Find where the given text appears and provide that cell's center as [x, y] coordinate. 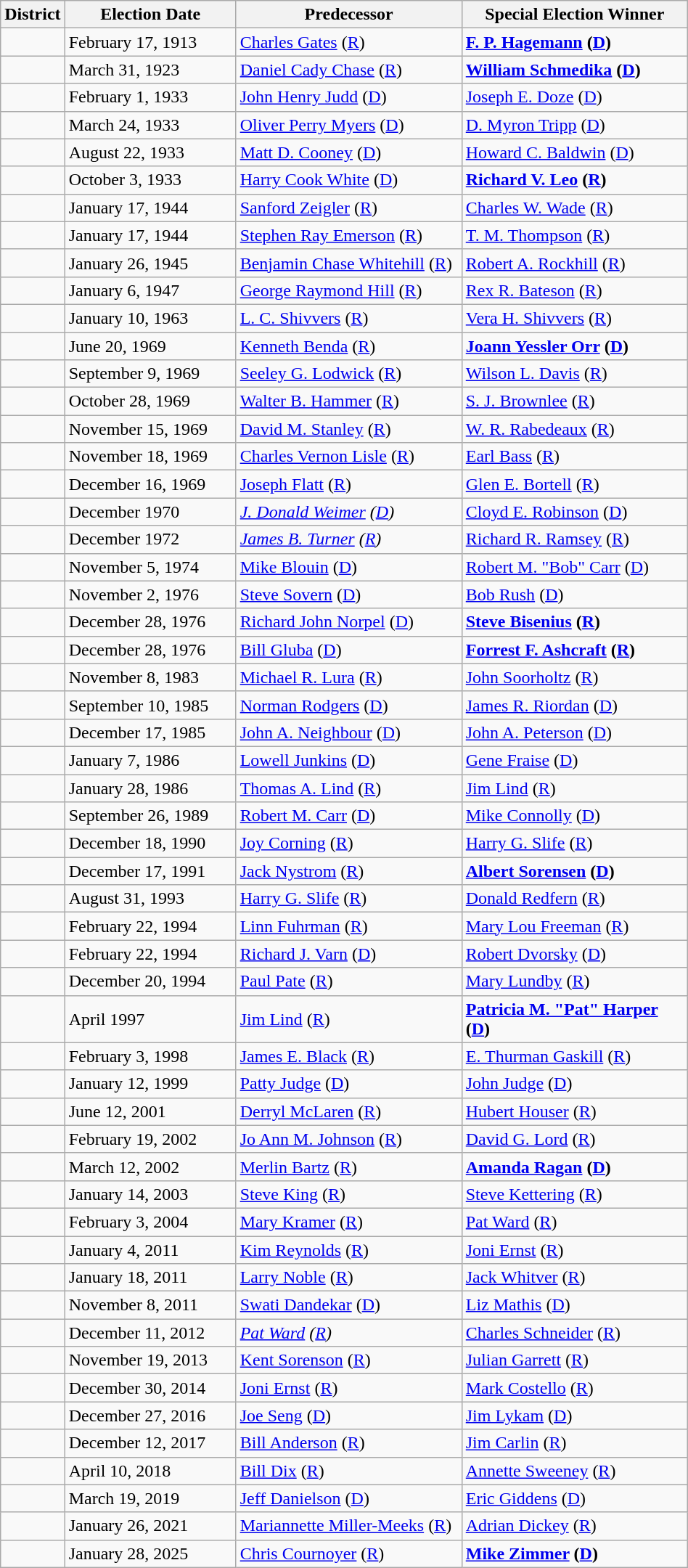
December 16, 1969 [150, 484]
Joseph E. Doze (D) [575, 97]
Mary Lou Freeman (R) [575, 926]
December 30, 2014 [150, 1388]
January 12, 1999 [150, 1084]
October 28, 1969 [150, 401]
John A. Neighbour (D) [348, 732]
Sanford Zeigler (R) [348, 208]
December 1972 [150, 539]
September 9, 1969 [150, 374]
December 18, 1990 [150, 844]
Rex R. Bateson (R) [575, 290]
Benjamin Chase Whitehill (R) [348, 263]
Bob Rush (D) [575, 595]
January 14, 2003 [150, 1194]
August 31, 1993 [150, 899]
January 4, 2011 [150, 1249]
Joe Seng (D) [348, 1416]
Mark Costello (R) [575, 1388]
Seeley G. Lodwick (R) [348, 374]
Patricia M. "Pat" Harper (D) [575, 1019]
June 12, 2001 [150, 1111]
January 28, 2025 [150, 1553]
December 12, 2017 [150, 1443]
Kenneth Benda (R) [348, 346]
Michael R. Lura (R) [348, 677]
S. J. Brownlee (R) [575, 401]
Eric Giddens (D) [575, 1498]
Albert Sorensen (D) [575, 871]
Wilson L. Davis (R) [575, 374]
Robert A. Rockhill (R) [575, 263]
J. Donald Weimer (D) [348, 512]
February 19, 2002 [150, 1139]
Lowell Junkins (D) [348, 760]
June 20, 1969 [150, 346]
Joann Yessler Orr (D) [575, 346]
December 11, 2012 [150, 1333]
John A. Peterson (D) [575, 732]
James R. Riordan (D) [575, 705]
Matt D. Cooney (D) [348, 152]
November 19, 2013 [150, 1360]
Bill Dix (R) [348, 1471]
Forrest F. Ashcraft (R) [575, 650]
James E. Black (R) [348, 1056]
Harry Cook White (D) [348, 180]
Charles Vernon Lisle (R) [348, 457]
John Judge (D) [575, 1084]
D. Myron Tripp (D) [575, 125]
Oliver Perry Myers (D) [348, 125]
W. R. Rabedeaux (R) [575, 429]
Earl Bass (R) [575, 457]
Richard R. Ramsey (R) [575, 539]
Jeff Danielson (D) [348, 1498]
Jim Lykam (D) [575, 1416]
Paul Pate (R) [348, 981]
Linn Fuhrman (R) [348, 926]
Richard V. Leo (R) [575, 180]
December 27, 2016 [150, 1416]
Predecessor [348, 15]
F. P. Hagemann (D) [575, 42]
L. C. Shivvers (R) [348, 318]
Annette Sweeney (R) [575, 1471]
George Raymond Hill (R) [348, 290]
Joseph Flatt (R) [348, 484]
September 26, 1989 [150, 816]
February 3, 1998 [150, 1056]
T. M. Thompson (R) [575, 235]
Charles Gates (R) [348, 42]
January 18, 2011 [150, 1278]
Mariannette Miller-Meeks (R) [348, 1526]
Mike Connolly (D) [575, 816]
Mike Blouin (D) [348, 567]
Charles Schneider (R) [575, 1333]
Election Date [150, 15]
Steve Sovern (D) [348, 595]
James B. Turner (R) [348, 539]
March 31, 1923 [150, 70]
Julian Garrett (R) [575, 1360]
Chris Cournoyer (R) [348, 1553]
January 6, 1947 [150, 290]
Steve Bisenius (R) [575, 622]
February 1, 1933 [150, 97]
Robert M. "Bob" Carr (D) [575, 567]
District [33, 15]
November 8, 1983 [150, 677]
Howard C. Baldwin (D) [575, 152]
November 2, 1976 [150, 595]
Jo Ann M. Johnson (R) [348, 1139]
September 10, 1985 [150, 705]
Charles W. Wade (R) [575, 208]
Stephen Ray Emerson (R) [348, 235]
Norman Rodgers (D) [348, 705]
March 24, 1933 [150, 125]
John Soorholtz (R) [575, 677]
January 10, 1963 [150, 318]
Glen E. Bortell (R) [575, 484]
Special Election Winner [575, 15]
Richard J. Varn (D) [348, 954]
Robert M. Carr (D) [348, 816]
John Henry Judd (D) [348, 97]
November 18, 1969 [150, 457]
November 8, 2011 [150, 1305]
November 15, 1969 [150, 429]
Gene Fraise (D) [575, 760]
December 1970 [150, 512]
January 28, 1986 [150, 788]
David M. Stanley (R) [348, 429]
February 3, 2004 [150, 1222]
E. Thurman Gaskill (R) [575, 1056]
Bill Gluba (D) [348, 650]
Kim Reynolds (R) [348, 1249]
Jack Whitver (R) [575, 1278]
Larry Noble (R) [348, 1278]
Swati Dandekar (D) [348, 1305]
Mary Kramer (R) [348, 1222]
Liz Mathis (D) [575, 1305]
Jack Nystrom (R) [348, 871]
Kent Sorenson (R) [348, 1360]
Mike Zimmer (D) [575, 1553]
Thomas A. Lind (R) [348, 788]
Cloyd E. Robinson (D) [575, 512]
Mary Lundby (R) [575, 981]
Jim Carlin (R) [575, 1443]
Richard John Norpel (D) [348, 622]
Merlin Bartz (R) [348, 1167]
Steve Kettering (R) [575, 1194]
February 17, 1913 [150, 42]
Steve King (R) [348, 1194]
Vera H. Shivvers (R) [575, 318]
April 10, 2018 [150, 1471]
December 17, 1991 [150, 871]
October 3, 1933 [150, 180]
January 7, 1986 [150, 760]
Adrian Dickey (R) [575, 1526]
April 1997 [150, 1019]
Bill Anderson (R) [348, 1443]
March 12, 2002 [150, 1167]
March 19, 2019 [150, 1498]
Derryl McLaren (R) [348, 1111]
William Schmedika (D) [575, 70]
Hubert Houser (R) [575, 1111]
August 22, 1933 [150, 152]
David G. Lord (R) [575, 1139]
November 5, 1974 [150, 567]
Donald Redfern (R) [575, 899]
Joy Corning (R) [348, 844]
Patty Judge (D) [348, 1084]
January 26, 1945 [150, 263]
Amanda Ragan (D) [575, 1167]
December 20, 1994 [150, 981]
January 26, 2021 [150, 1526]
Daniel Cady Chase (R) [348, 70]
Robert Dvorsky (D) [575, 954]
Walter B. Hammer (R) [348, 401]
December 17, 1985 [150, 732]
